Pinpoint the cell where the given text exists, returning its [X, Y] midpoint coordinate. 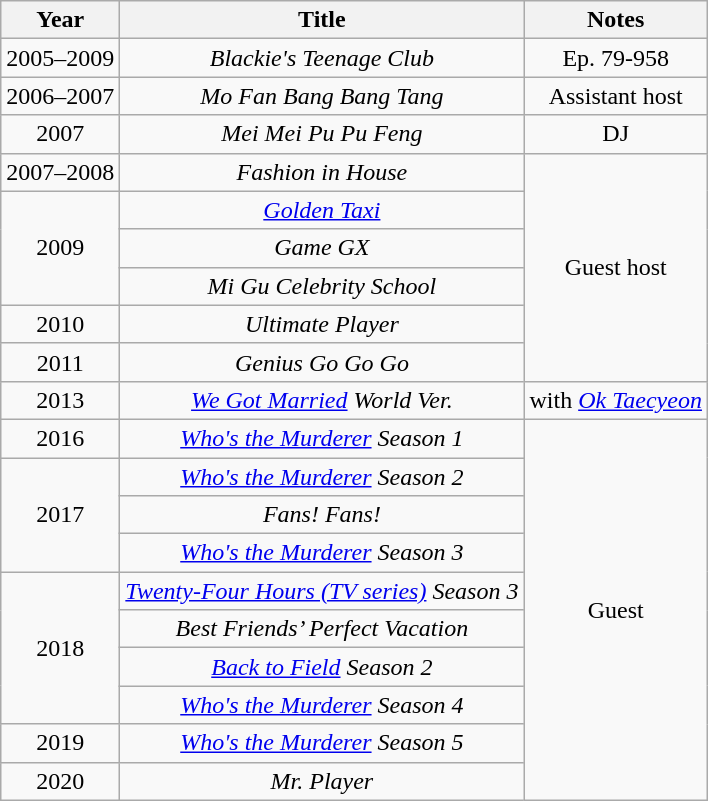
2007–2008 [60, 172]
2007 [60, 134]
Game GX [322, 248]
Best Friends’ Perfect Vacation [322, 629]
Mei Mei Pu Pu Feng [322, 134]
with Ok Taecyeon [616, 400]
Guest host [616, 267]
Fashion in House [322, 172]
Mo Fan Bang Bang Tang [322, 96]
2006–2007 [60, 96]
2018 [60, 648]
2016 [60, 438]
Who's the Murderer Season 2 [322, 477]
Ep. 79-958 [616, 58]
2020 [60, 781]
2010 [60, 324]
Who's the Murderer Season 3 [322, 553]
Twenty-Four Hours (TV series) Season 3 [322, 591]
2013 [60, 400]
Genius Go Go Go [322, 362]
Fans! Fans! [322, 515]
Blackie's Teenage Club [322, 58]
Golden Taxi [322, 210]
Guest [616, 610]
2005–2009 [60, 58]
Notes [616, 20]
We Got Married World Ver. [322, 400]
Mi Gu Celebrity School [322, 286]
2009 [60, 248]
Who's the Murderer Season 5 [322, 743]
Who's the Murderer Season 4 [322, 705]
Assistant host [616, 96]
Who's the Murderer Season 1 [322, 438]
Title [322, 20]
2011 [60, 362]
Ultimate Player [322, 324]
Back to Field Season 2 [322, 667]
Year [60, 20]
Mr. Player [322, 781]
2017 [60, 515]
2019 [60, 743]
DJ [616, 134]
